Capture the cell that displays the provided text and extract its (x, y) central coordinate. 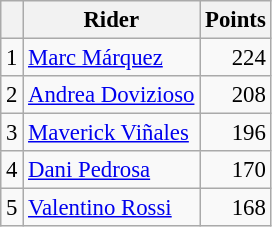
4 (12, 170)
224 (236, 58)
3 (12, 133)
1 (12, 58)
2 (12, 95)
Maverick Viñales (112, 133)
170 (236, 170)
5 (12, 208)
Valentino Rossi (112, 208)
208 (236, 95)
168 (236, 208)
Dani Pedrosa (112, 170)
Marc Márquez (112, 58)
196 (236, 133)
Andrea Dovizioso (112, 95)
Points (236, 20)
Rider (112, 20)
